For the text-containing cell, return its midpoint in [x, y] coordinate format. 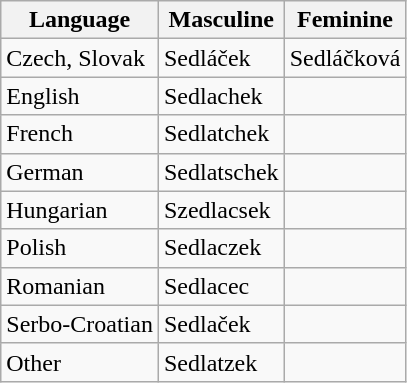
Sedlaczek [221, 248]
Sedlaček [221, 324]
Sedláček [221, 58]
Other [80, 362]
Sedlacec [221, 286]
Sedlachek [221, 96]
English [80, 96]
French [80, 134]
Romanian [80, 286]
Sedlatchek [221, 134]
Serbo-Croatian [80, 324]
Szedlacsek [221, 210]
German [80, 172]
Sedlatschek [221, 172]
Masculine [221, 20]
Hungarian [80, 210]
Sedláčková [345, 58]
Czech, Slovak [80, 58]
Language [80, 20]
Sedlatzek [221, 362]
Feminine [345, 20]
Polish [80, 248]
